Provide the (x, y) coordinate of the cell's center where the given text is located.  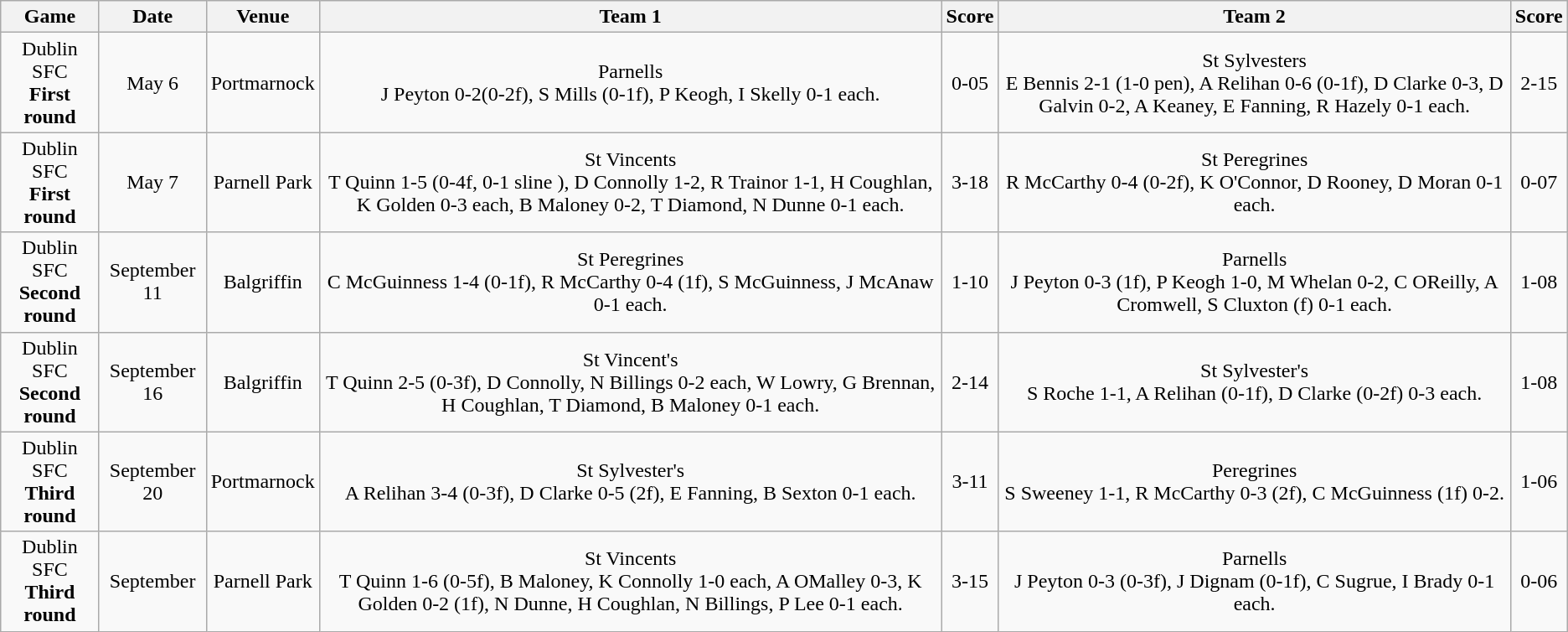
May 6 (152, 82)
September 11 (152, 282)
ParnellsJ Peyton 0-2(0-2f), S Mills (0-1f), P Keogh, I Skelly 0-1 each. (630, 82)
2-15 (1539, 82)
May 7 (152, 183)
ParnellsJ Peyton 0-3 (1f), P Keogh 1-0, M Whelan 0-2, C OReilly, A Cromwell, S Cluxton (f) 0-1 each. (1255, 282)
St Vincent'sT Quinn 2-5 (0-3f), D Connolly, N Billings 0-2 each, W Lowry, G Brennan, H Coughlan, T Diamond, B Maloney 0-1 each. (630, 382)
Team 1 (630, 17)
St VincentsT Quinn 1-5 (0-4f, 0-1 sline ), D Connolly 1-2, R Trainor 1-1, H Coughlan, K Golden 0-3 each, B Maloney 0-2, T Diamond, N Dunne 0-1 each. (630, 183)
0-06 (1539, 582)
St PeregrinesC McGuinness 1-4 (0-1f), R McCarthy 0-4 (1f), S McGuinness, J McAnaw 0-1 each. (630, 282)
0-07 (1539, 183)
St VincentsT Quinn 1-6 (0-5f), B Maloney, K Connolly 1-0 each, A OMalley 0-3, K Golden 0-2 (1f), N Dunne, H Coughlan, N Billings, P Lee 0-1 each. (630, 582)
1-10 (970, 282)
0-05 (970, 82)
Venue (263, 17)
Game (50, 17)
ParnellsJ Peyton 0-3 (0-3f), J Dignam (0-1f), C Sugrue, I Brady 0-1 each. (1255, 582)
Date (152, 17)
PeregrinesS Sweeney 1-1, R McCarthy 0-3 (2f), C McGuinness (1f) 0-2. (1255, 481)
September 16 (152, 382)
3-15 (970, 582)
St Sylvester'sS Roche 1-1, A Relihan (0-1f), D Clarke (0-2f) 0-3 each. (1255, 382)
September (152, 582)
1-06 (1539, 481)
2-14 (970, 382)
St PeregrinesR McCarthy 0-4 (0-2f), K O'Connor, D Rooney, D Moran 0-1 each. (1255, 183)
St Sylvester'sA Relihan 3-4 (0-3f), D Clarke 0-5 (2f), E Fanning, B Sexton 0-1 each. (630, 481)
3-11 (970, 481)
St SylvestersE Bennis 2-1 (1-0 pen), A Relihan 0-6 (0-1f), D Clarke 0-3, D Galvin 0-2, A Keaney, E Fanning, R Hazely 0-1 each. (1255, 82)
Team 2 (1255, 17)
3-18 (970, 183)
September 20 (152, 481)
